Search for the cell housing the specified text and yield its [X, Y] center coordinate. 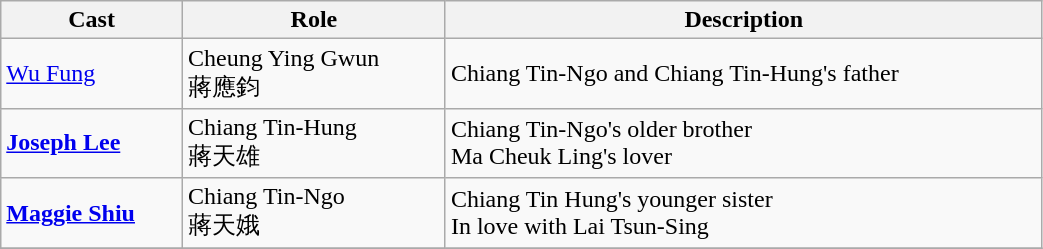
Description [744, 20]
Cast [92, 20]
Chiang Tin-Ngo's older brother Ma Cheuk Ling's lover [744, 143]
Chiang Tin-Ngo 蔣天娥 [314, 213]
Wu Fung [92, 74]
Cheung Ying Gwun 蔣應鈞 [314, 74]
Chiang Tin-Ngo and Chiang Tin-Hung's father [744, 74]
Joseph Lee [92, 143]
Role [314, 20]
Chiang Tin Hung's younger sister In love with Lai Tsun-Sing [744, 213]
Chiang Tin-Hung 蔣天雄 [314, 143]
Maggie Shiu [92, 213]
